Return the [x, y] coordinate for the center point of the cell that contains the specified text.  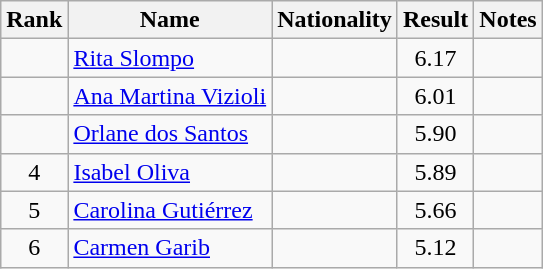
6.01 [435, 96]
5.90 [435, 134]
Notes [508, 20]
Carolina Gutiérrez [170, 210]
5 [34, 210]
Carmen Garib [170, 248]
5.66 [435, 210]
6 [34, 248]
Nationality [335, 20]
6.17 [435, 58]
Rank [34, 20]
5.89 [435, 172]
4 [34, 172]
5.12 [435, 248]
Isabel Oliva [170, 172]
Name [170, 20]
Rita Slompo [170, 58]
Result [435, 20]
Ana Martina Vizioli [170, 96]
Orlane dos Santos [170, 134]
